Locate the cell with the specified text and output its [x, y] center coordinate. 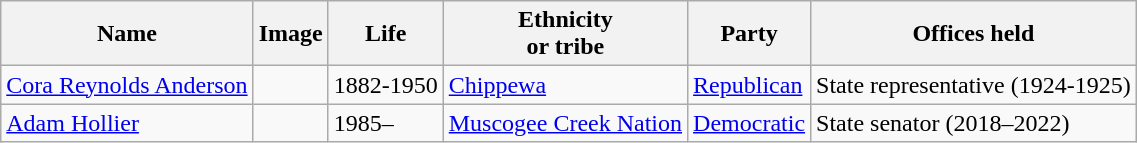
Party [750, 34]
Offices held [974, 34]
Cora Reynolds Anderson [127, 85]
Muscogee Creek Nation [565, 123]
Democratic [750, 123]
1882-1950 [386, 85]
1985– [386, 123]
Image [290, 34]
Republican [750, 85]
Life [386, 34]
Chippewa [565, 85]
State senator (2018–2022) [974, 123]
State representative (1924-1925) [974, 85]
Adam Hollier [127, 123]
Ethnicityor tribe [565, 34]
Name [127, 34]
